Capture the cell that displays the provided text and extract its [x, y] central coordinate. 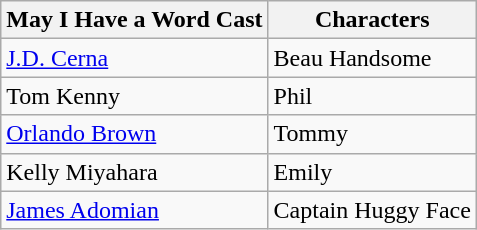
Characters [372, 20]
Tommy [372, 134]
Captain Huggy Face [372, 210]
May I Have a Word Cast [134, 20]
J.D. Cerna [134, 58]
Emily [372, 172]
Beau Handsome [372, 58]
Phil [372, 96]
James Adomian [134, 210]
Tom Kenny [134, 96]
Orlando Brown [134, 134]
Kelly Miyahara [134, 172]
